For the text-containing cell, return its midpoint in (X, Y) coordinate format. 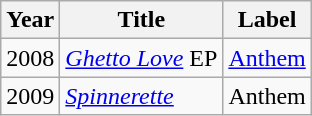
Title (142, 20)
Label (267, 20)
Year (30, 20)
Ghetto Love EP (142, 58)
2008 (30, 58)
2009 (30, 96)
Spinnerette (142, 96)
